For the text-containing cell, return its midpoint in [X, Y] coordinate format. 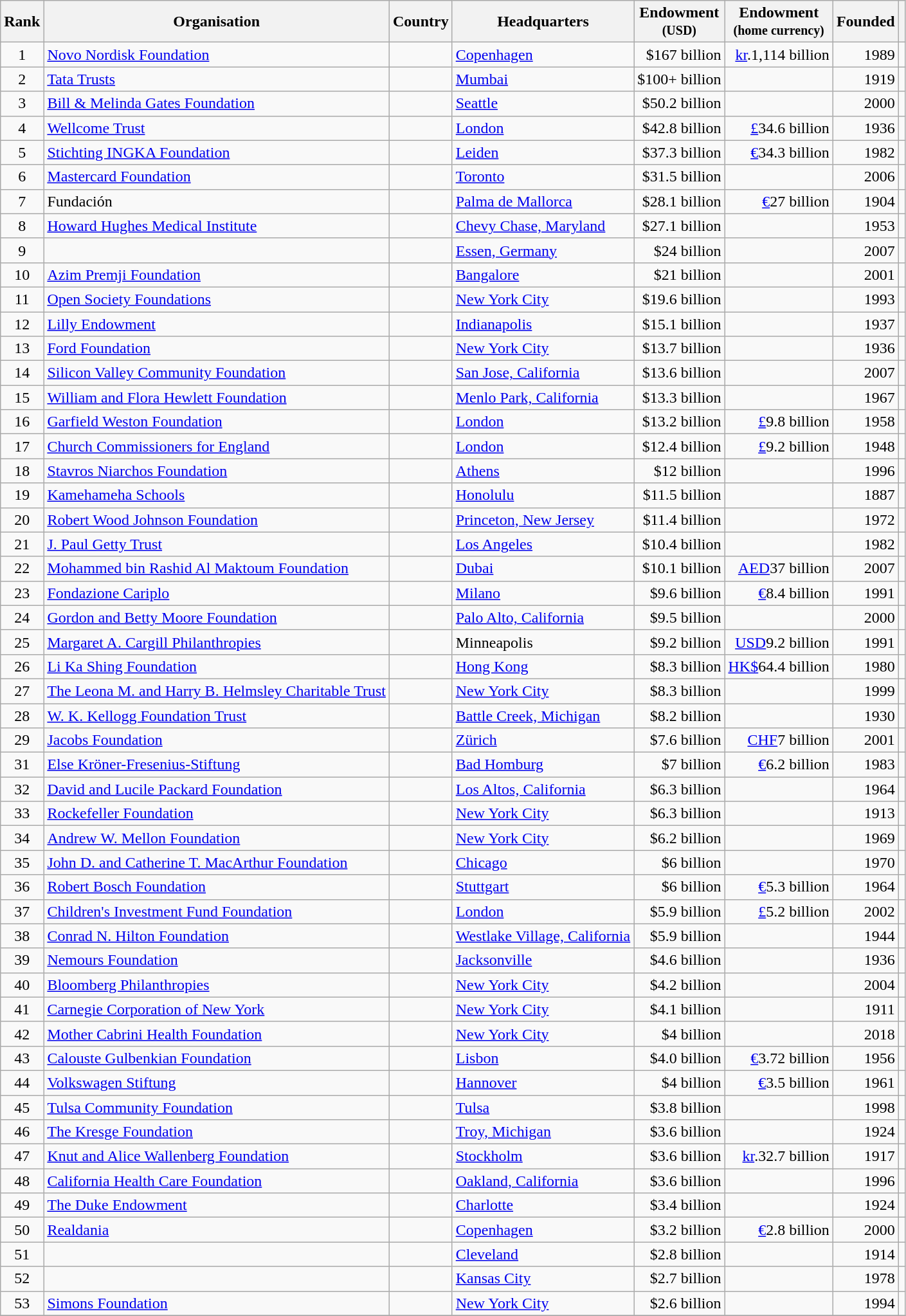
$3.4 billion [679, 1205]
€5.3 billion [779, 887]
£5.2 billion [779, 911]
1913 [865, 814]
38 [22, 936]
Essen, Germany [543, 250]
$11.5 billion [679, 495]
Indianapolis [543, 324]
$21 billion [679, 275]
$9.2 billion [679, 642]
1983 [865, 765]
16 [22, 422]
San Jose, California [543, 373]
$3.8 billion [679, 1107]
€6.2 billion [779, 765]
Lilly Endowment [217, 324]
1958 [865, 422]
Calouste Gulbenkian Foundation [217, 1058]
$15.1 billion [679, 324]
1961 [865, 1083]
46 [22, 1132]
43 [22, 1058]
The Leona M. and Harry B. Helmsley Charitable Trust [217, 691]
37 [22, 911]
Honolulu [543, 495]
2004 [865, 985]
£9.8 billion [779, 422]
David and Lucile Packard Foundation [217, 789]
€8.4 billion [779, 593]
9 [22, 250]
€27 billion [779, 201]
Novo Nordisk Foundation [217, 55]
1914 [865, 1254]
$50.2 billion [679, 104]
50 [22, 1230]
W. K. Kellogg Foundation Trust [217, 716]
10 [22, 275]
Dubai [543, 569]
28 [22, 716]
1969 [865, 838]
11 [22, 299]
Endowment(USD) [679, 22]
1887 [865, 495]
31 [22, 765]
1999 [865, 691]
$2.8 billion [679, 1254]
Howard Hughes Medical Institute [217, 226]
The Kresge Foundation [217, 1132]
$42.8 billion [679, 128]
1953 [865, 226]
$6.2 billion [679, 838]
$3.2 billion [679, 1230]
21 [22, 544]
2 [22, 79]
$9.6 billion [679, 593]
18 [22, 471]
Athens [543, 471]
22 [22, 569]
Else Kröner-Fresenius-Stiftung [217, 765]
24 [22, 617]
36 [22, 887]
The Duke Endowment [217, 1205]
Hannover [543, 1083]
Menlo Park, California [543, 398]
27 [22, 691]
$4.0 billion [679, 1058]
Stuttgart [543, 887]
Stockholm [543, 1156]
26 [22, 666]
6 [22, 177]
California Health Care Foundation [217, 1181]
€3.72 billion [779, 1058]
$4.2 billion [679, 985]
Azim Premji Foundation [217, 275]
CHF7 billion [779, 740]
$2.7 billion [679, 1279]
1967 [865, 398]
Bill & Melinda Gates Foundation [217, 104]
45 [22, 1107]
Headquarters [543, 22]
1930 [865, 716]
Oakland, California [543, 1181]
34 [22, 838]
7 [22, 201]
$13.3 billion [679, 398]
20 [22, 520]
Toronto [543, 177]
Bloomberg Philanthropies [217, 985]
1937 [865, 324]
$7 billion [679, 765]
32 [22, 789]
1970 [865, 863]
Rank [22, 22]
1989 [865, 55]
Seattle [543, 104]
$13.2 billion [679, 422]
39 [22, 960]
Bad Homburg [543, 765]
Tata Trusts [217, 79]
17 [22, 446]
John D. and Catherine T. MacArthur Foundation [217, 863]
Garfield Weston Foundation [217, 422]
Minneapolis [543, 642]
$11.4 billion [679, 520]
Realdania [217, 1230]
4 [22, 128]
Tulsa [543, 1107]
$12 billion [679, 471]
Hong Kong [543, 666]
Andrew W. Mellon Foundation [217, 838]
2002 [865, 911]
Jacobs Foundation [217, 740]
Leiden [543, 152]
Stavros Niarchos Foundation [217, 471]
41 [22, 1009]
Knut and Alice Wallenberg Foundation [217, 1156]
Milano [543, 593]
Margaret A. Cargill Philanthropies [217, 642]
Fundación [217, 201]
AED37 billion [779, 569]
Wellcome Trust [217, 128]
Robert Wood Johnson Foundation [217, 520]
Country [421, 22]
Robert Bosch Foundation [217, 887]
1994 [865, 1303]
40 [22, 985]
Children's Investment Fund Foundation [217, 911]
Zürich [543, 740]
Mother Cabrini Health Foundation [217, 1034]
Founded [865, 22]
1978 [865, 1279]
Cleveland [543, 1254]
€2.8 billion [779, 1230]
HK$64.4 billion [779, 666]
3 [22, 104]
Palo Alto, California [543, 617]
£9.2 billion [779, 446]
Organisation [217, 22]
1980 [865, 666]
15 [22, 398]
Los Altos, California [543, 789]
€3.5 billion [779, 1083]
1998 [865, 1107]
$4.1 billion [679, 1009]
47 [22, 1156]
Open Society Foundations [217, 299]
Church Commissioners for England [217, 446]
Charlotte [543, 1205]
William and Flora Hewlett Foundation [217, 398]
Mastercard Foundation [217, 177]
$13.7 billion [679, 349]
13 [22, 349]
Gordon and Betty Moore Foundation [217, 617]
Silicon Valley Community Foundation [217, 373]
$37.3 billion [679, 152]
$10.4 billion [679, 544]
$167 billion [679, 55]
Volkswagen Stiftung [217, 1083]
1993 [865, 299]
51 [22, 1254]
Conrad N. Hilton Foundation [217, 936]
1944 [865, 936]
USD9.2 billion [779, 642]
Endowment(home currency) [779, 22]
1972 [865, 520]
1917 [865, 1156]
1911 [865, 1009]
42 [22, 1034]
Troy, Michigan [543, 1132]
53 [22, 1303]
35 [22, 863]
Rockefeller Foundation [217, 814]
Princeton, New Jersey [543, 520]
Mohammed bin Rashid Al Maktoum Foundation [217, 569]
kr.1,114 billion [779, 55]
14 [22, 373]
52 [22, 1279]
5 [22, 152]
25 [22, 642]
Jacksonville [543, 960]
8 [22, 226]
$10.1 billion [679, 569]
Westlake Village, California [543, 936]
Mumbai [543, 79]
1948 [865, 446]
$24 billion [679, 250]
1919 [865, 79]
$13.6 billion [679, 373]
33 [22, 814]
Lisbon [543, 1058]
Nemours Foundation [217, 960]
23 [22, 593]
12 [22, 324]
$12.4 billion [679, 446]
$28.1 billion [679, 201]
Kansas City [543, 1279]
29 [22, 740]
Chicago [543, 863]
$8.2 billion [679, 716]
$7.6 billion [679, 740]
$100+ billion [679, 79]
€34.3 billion [779, 152]
1956 [865, 1058]
44 [22, 1083]
$31.5 billion [679, 177]
Bangalore [543, 275]
$19.6 billion [679, 299]
Battle Creek, Michigan [543, 716]
Palma de Mallorca [543, 201]
1904 [865, 201]
$9.5 billion [679, 617]
48 [22, 1181]
Fondazione Cariplo [217, 593]
Stichting INGKA Foundation [217, 152]
$4.6 billion [679, 960]
kr.32.7 billion [779, 1156]
19 [22, 495]
Simons Foundation [217, 1303]
2006 [865, 177]
Li Ka Shing Foundation [217, 666]
J. Paul Getty Trust [217, 544]
Chevy Chase, Maryland [543, 226]
$27.1 billion [679, 226]
1 [22, 55]
Los Angeles [543, 544]
Tulsa Community Foundation [217, 1107]
Kamehameha Schools [217, 495]
$2.6 billion [679, 1303]
£34.6 billion [779, 128]
Ford Foundation [217, 349]
2018 [865, 1034]
Carnegie Corporation of New York [217, 1009]
49 [22, 1205]
